Detect which cell encompasses the target text, then output its [x, y] center coordinate. 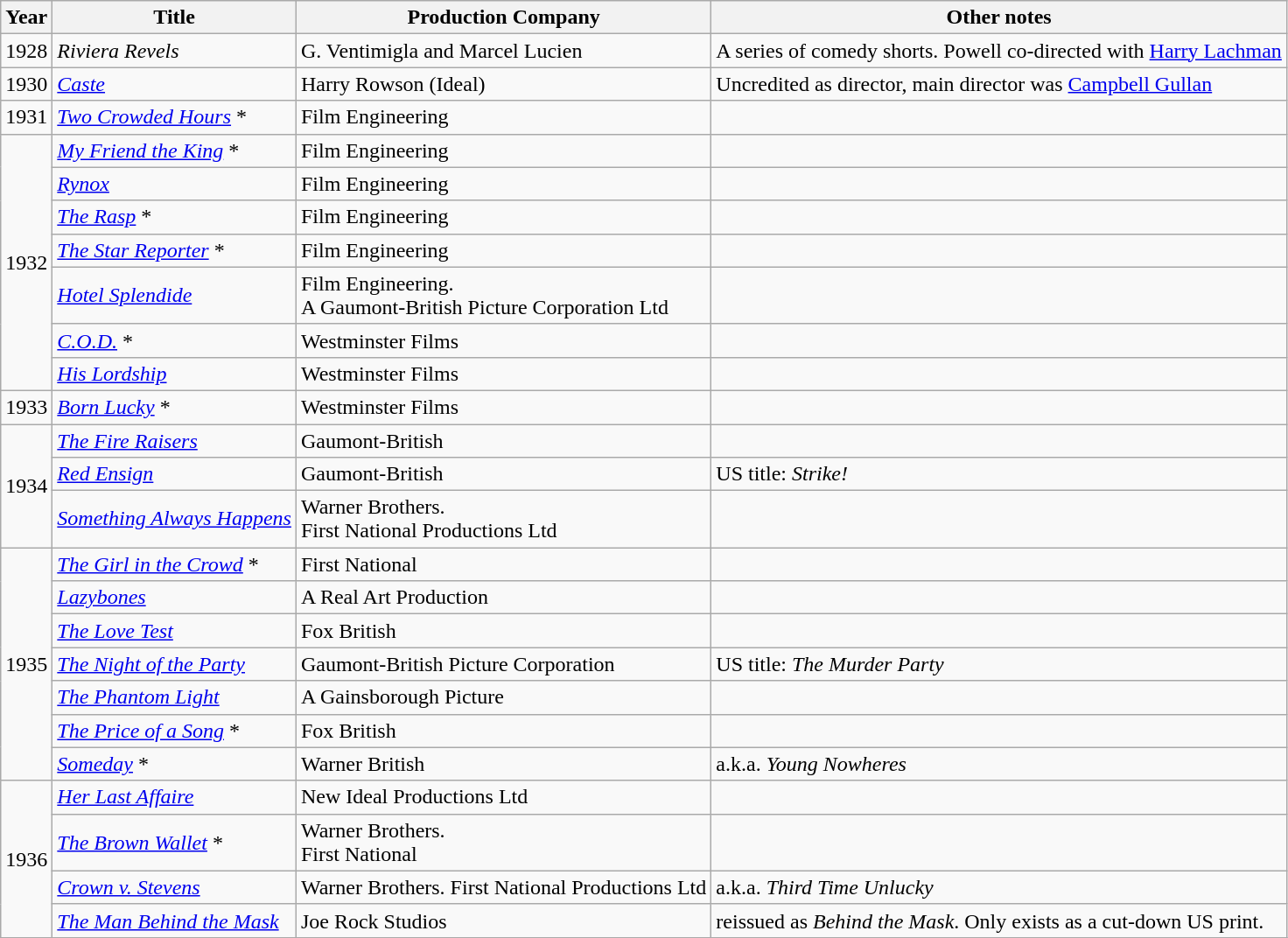
Uncredited as director, main director was Campbell Gullan [999, 84]
reissued as Behind the Mask. Only exists as a cut-down US print. [999, 920]
G. Ventimigla and Marcel Lucien [503, 51]
Riviera Revels [175, 51]
1934 [26, 485]
The Phantom Light [175, 697]
Someday * [175, 764]
a.k.a. Third Time Unlucky [999, 887]
a.k.a. Young Nowheres [999, 764]
1936 [26, 859]
Year [26, 17]
1930 [26, 84]
The Fire Raisers [175, 440]
New Ideal Productions Ltd [503, 797]
Title [175, 17]
First National [503, 564]
C.O.D. * [175, 340]
Other notes [999, 17]
Joe Rock Studios [503, 920]
1932 [26, 262]
Film Engineering.A Gaumont-British Picture Corporation Ltd [503, 296]
Her Last Affaire [175, 797]
Rynox [175, 184]
Two Crowded Hours * [175, 117]
US title: The Murder Party [999, 664]
My Friend the King * [175, 150]
Something Always Happens [175, 520]
Born Lucky * [175, 407]
Lazybones [175, 598]
1928 [26, 51]
The Man Behind the Mask [175, 920]
Warner British [503, 764]
Harry Rowson (Ideal) [503, 84]
The Love Test [175, 631]
The Star Reporter * [175, 250]
A Real Art Production [503, 598]
His Lordship [175, 374]
Warner Brothers. First National Productions Ltd [503, 887]
Production Company [503, 17]
Warner Brothers.First National [503, 842]
1931 [26, 117]
Crown v. Stevens [175, 887]
1935 [26, 664]
1933 [26, 407]
Gaumont-British Picture Corporation [503, 664]
Hotel Splendide [175, 296]
The Brown Wallet * [175, 842]
The Price of a Song * [175, 731]
A series of comedy shorts. Powell co-directed with Harry Lachman [999, 51]
Warner Brothers.First National Productions Ltd [503, 520]
The Rasp * [175, 217]
Red Ensign [175, 474]
Caste [175, 84]
The Girl in the Crowd * [175, 564]
US title: Strike! [999, 474]
The Night of the Party [175, 664]
A Gainsborough Picture [503, 697]
